Provide the [X, Y] coordinate of the cell's center where the given text is located.  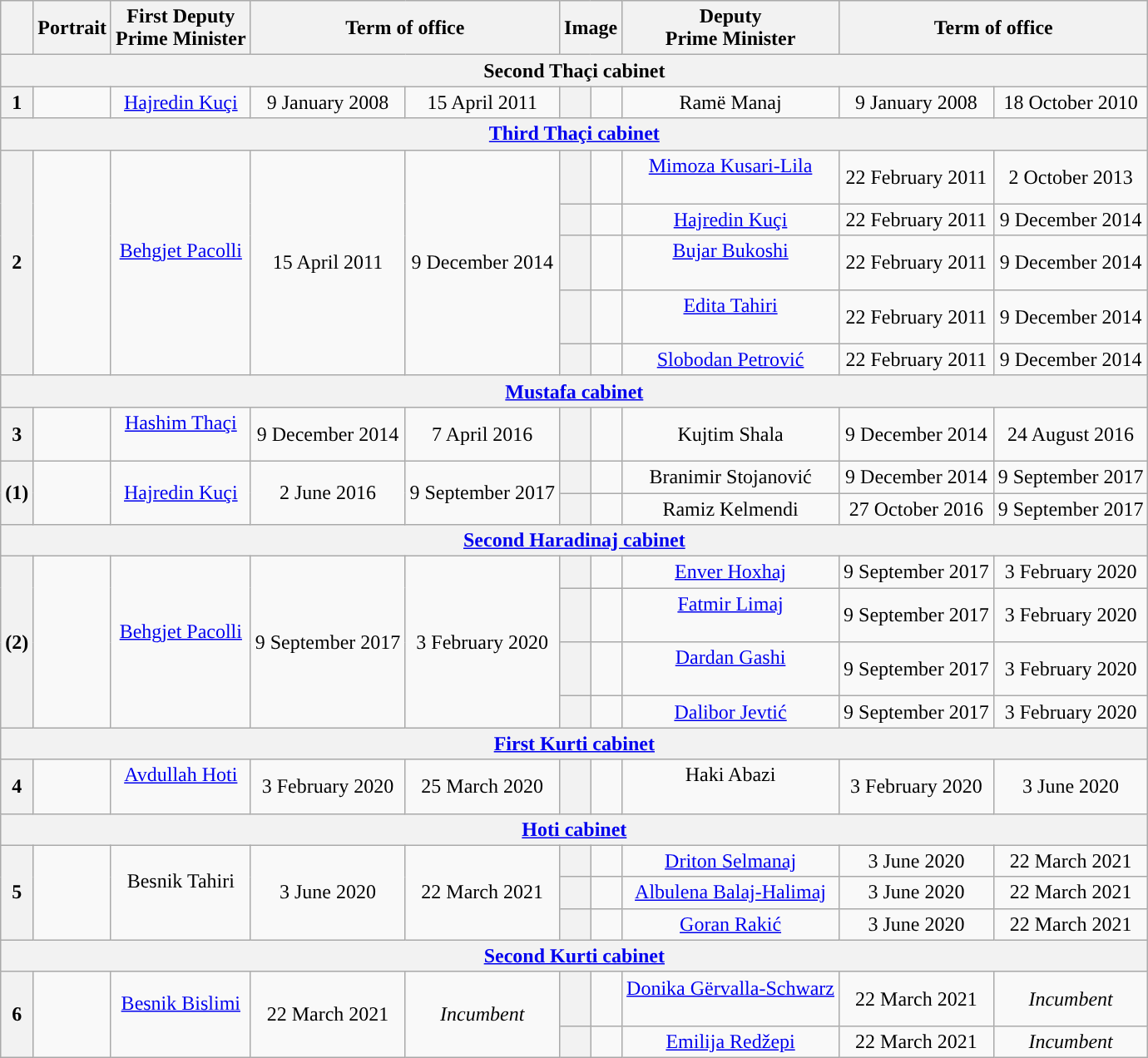
2 June 2016 [328, 492]
Besnik Tahiri [181, 892]
First Kurti cabinet [574, 744]
Dardan Gashi [730, 669]
Besnik Bislimi [181, 1015]
Dalibor Jevtić [730, 712]
Hashim Thaçi [181, 434]
Edita Tahiri [730, 316]
6 [17, 1015]
Second Haradinaj cabinet [574, 541]
Mustafa cabinet [574, 391]
Haki Abazi [730, 787]
(2) [17, 642]
4 [17, 787]
Second Thaçi cabinet [574, 71]
7 April 2016 [482, 434]
Ramë Manaj [730, 102]
Second Kurti cabinet [574, 956]
5 [17, 892]
Slobodan Petrović [730, 359]
2 [17, 263]
DeputyPrime Minister [730, 28]
Emilija Redžepi [730, 1041]
Albulena Balaj-Halimaj [730, 892]
25 March 2020 [482, 787]
Avdullah Hoti [181, 787]
Kujtim Shala [730, 434]
Enver Hoxhaj [730, 572]
(1) [17, 492]
Driton Selmanaj [730, 861]
1 [17, 102]
Image [591, 28]
Fatmir Limaj [730, 616]
Branimir Stojanović [730, 477]
Bujar Bukoshi [730, 263]
18 October 2010 [1071, 102]
3 [17, 434]
24 August 2016 [1071, 434]
2 October 2013 [1071, 176]
Mimoza Kusari-Lila [730, 176]
Portrait [72, 28]
Donika Gërvalla-Schwarz [730, 998]
Goran Rakić [730, 924]
27 October 2016 [917, 508]
First DeputyPrime Minister [181, 28]
Third Thaçi cabinet [574, 134]
Hoti cabinet [574, 829]
Ramiz Kelmendi [730, 508]
